Detect which cell encompasses the target text, then output its (X, Y) center coordinate. 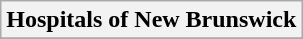
Hospitals of New Brunswick (152, 20)
